Locate the cell with the specified text and output its [X, Y] center coordinate. 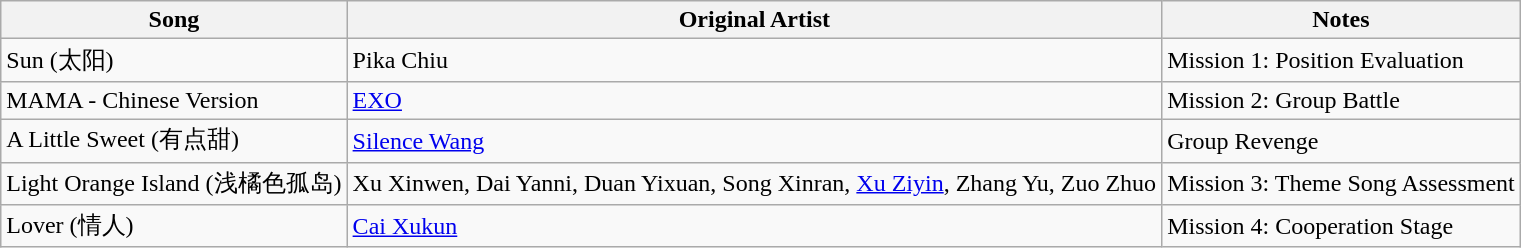
Mission 4: Cooperation Stage [1342, 226]
Song [174, 20]
Xu Xinwen, Dai Yanni, Duan Yixuan, Song Xinran, Xu Ziyin, Zhang Yu, Zuo Zhuo [754, 184]
Lover (情人) [174, 226]
A Little Sweet (有点甜) [174, 140]
Mission 1: Position Evaluation [1342, 60]
Light Orange Island (浅橘色孤岛) [174, 184]
Original Artist [754, 20]
MAMA - Chinese Version [174, 100]
Silence Wang [754, 140]
EXO [754, 100]
Mission 2: Group Battle [1342, 100]
Mission 3: Theme Song Assessment [1342, 184]
Notes [1342, 20]
Sun (太阳) [174, 60]
Group Revenge [1342, 140]
Pika Chiu [754, 60]
Cai Xukun [754, 226]
